For the text-containing cell, return its midpoint in [X, Y] coordinate format. 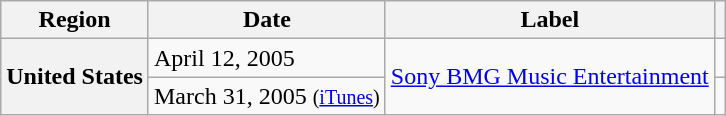
United States [75, 77]
March 31, 2005 (iTunes) [266, 96]
Sony BMG Music Entertainment [550, 77]
Label [550, 20]
Date [266, 20]
April 12, 2005 [266, 58]
Region [75, 20]
